Output the [X, Y] coordinate of the center of the cell containing the given text.  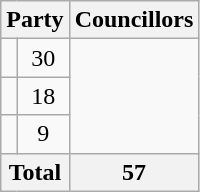
Councillors [134, 20]
Party [35, 20]
57 [134, 172]
Total [35, 172]
18 [43, 96]
30 [43, 58]
9 [43, 134]
